Identify which cell holds the provided text, then report its (X, Y) central coordinate. 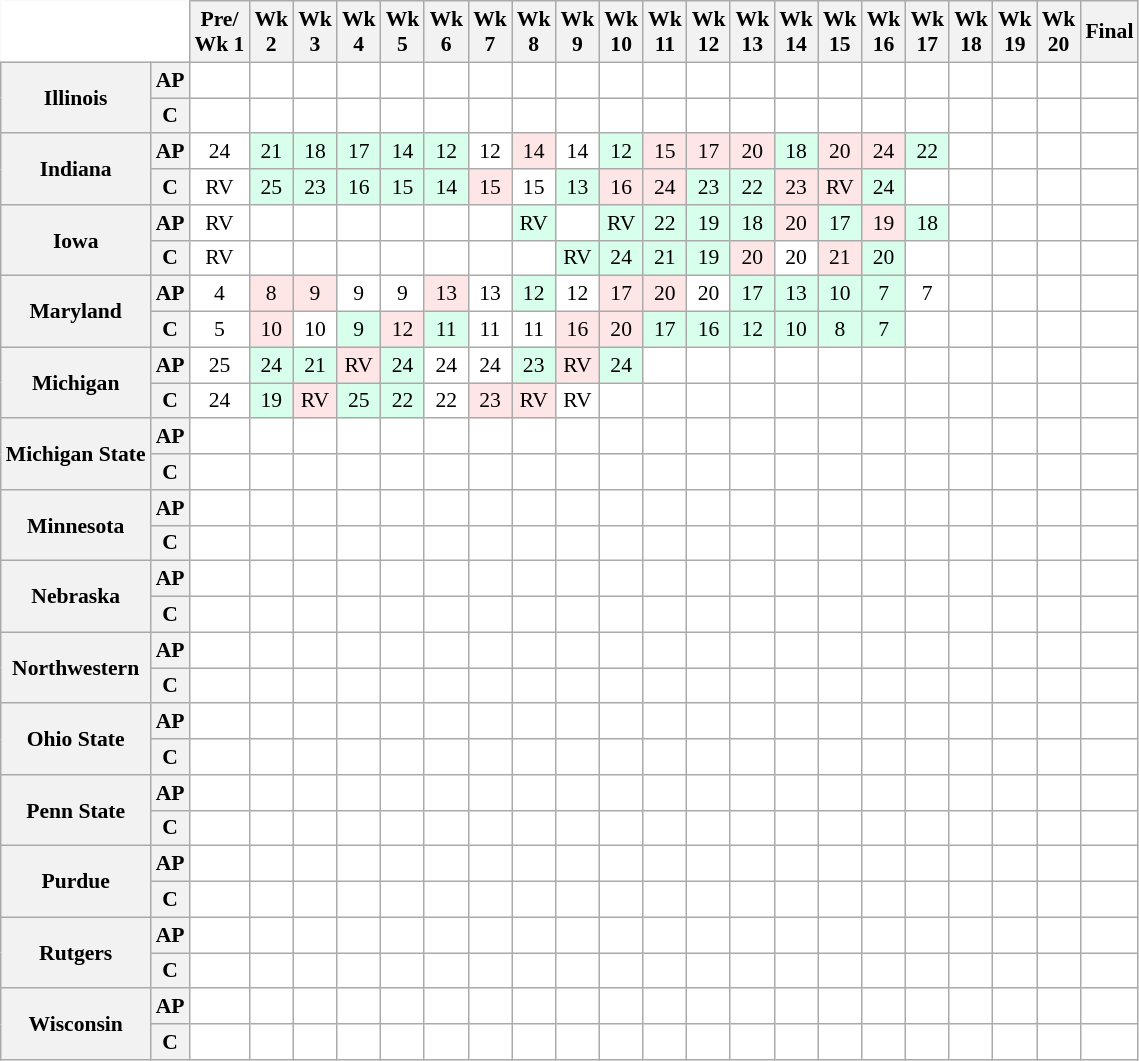
Pre/Wk 1 (219, 32)
Wisconsin (76, 1024)
Nebraska (76, 596)
Wk12 (709, 32)
Wk14 (796, 32)
4 (219, 294)
Wk4 (359, 32)
Michigan State (76, 454)
Wk5 (403, 32)
Northwestern (76, 668)
Indiana (76, 170)
Wk11 (665, 32)
Illinois (76, 98)
Michigan (76, 382)
Wk13 (752, 32)
5 (219, 330)
Purdue (76, 882)
Wk2 (271, 32)
Wk17 (927, 32)
Wk3 (315, 32)
Wk18 (971, 32)
Wk7 (490, 32)
Wk15 (840, 32)
Ohio State (76, 740)
Wk9 (578, 32)
Wk10 (621, 32)
Final (1109, 32)
Wk19 (1015, 32)
Minnesota (76, 526)
Penn State (76, 810)
Wk16 (884, 32)
Wk20 (1059, 32)
Iowa (76, 240)
Maryland (76, 312)
Rutgers (76, 952)
Wk6 (446, 32)
Wk8 (534, 32)
